Return (x, y) of the center of cell containing provided text 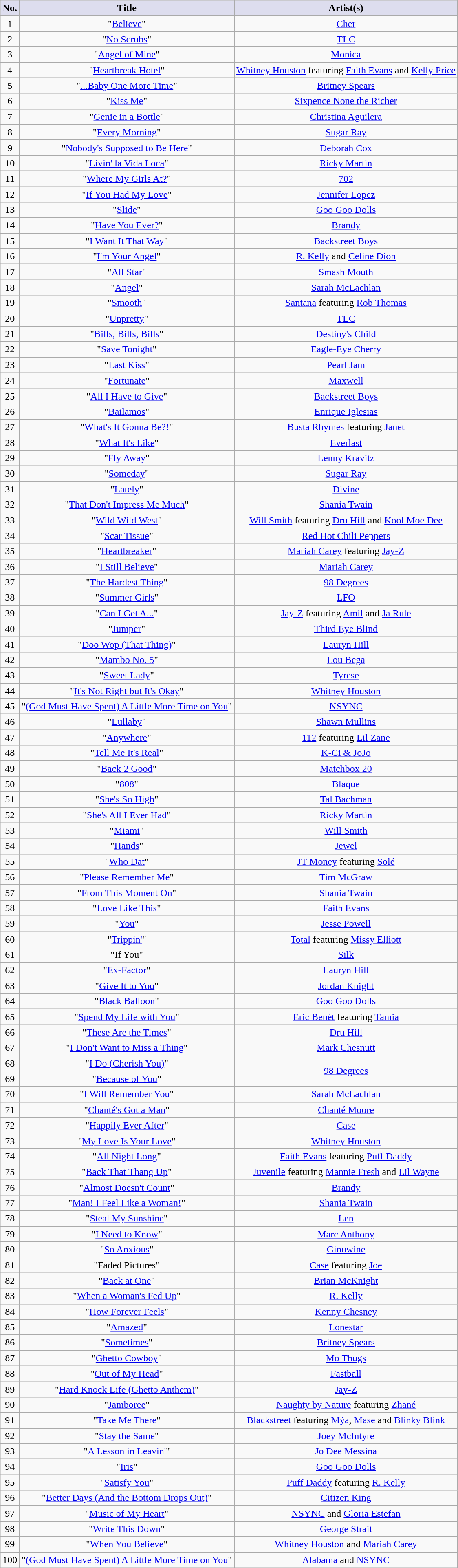
Citizen King (346, 1498)
56 (10, 877)
34 (10, 536)
Chanté Moore (346, 1110)
Title (127, 8)
Case featuring Joe (346, 1265)
Ginuwine (346, 1250)
31 (10, 489)
52 (10, 815)
Shawn Mullins (346, 722)
Juvenile featuring Mannie Fresh and Lil Wayne (346, 1172)
Smash Mouth (346, 272)
Brian McKnight (346, 1281)
Enrique Iglesias (346, 411)
"Save Tonight" (127, 349)
62 (10, 970)
Jordan Knight (346, 986)
"The Hardest Thing" (127, 582)
40 (10, 629)
112 featuring Lil Zane (346, 738)
27 (10, 427)
21 (10, 334)
"Lately" (127, 489)
6 (10, 101)
"I Do (Cherish You)" (127, 1063)
K-Ci & JoJo (346, 753)
"It's Not Right but It's Okay" (127, 691)
Eric Benét featuring Tamia (346, 1017)
42 (10, 660)
"If You Had My Love" (127, 194)
"That Don't Impress Me Much" (127, 505)
Maxwell (346, 380)
47 (10, 738)
"Ghetto Cowboy" (127, 1358)
"Back That Thang Up" (127, 1172)
Christina Aguilera (346, 117)
Jay-Z featuring Amil and Ja Rule (346, 613)
54 (10, 846)
702 (346, 179)
95 (10, 1482)
9 (10, 148)
72 (10, 1125)
78 (10, 1219)
"Write This Down" (127, 1529)
"Kiss Me" (127, 101)
"Back 2 Good" (127, 769)
Everlast (346, 442)
"Can I Get A..." (127, 613)
Deborah Cox (346, 148)
"Nobody's Supposed to Be Here" (127, 148)
Divine (346, 489)
"Hands" (127, 846)
41 (10, 644)
Monica (346, 55)
65 (10, 1017)
30 (10, 474)
"Hard Knock Life (Ghetto Anthem)" (127, 1389)
"Who Dat" (127, 861)
39 (10, 613)
Marc Anthony (346, 1234)
Tyrese (346, 675)
"Back at One" (127, 1281)
14 (10, 225)
82 (10, 1281)
26 (10, 411)
76 (10, 1188)
Mariah Carey featuring Jay-Z (346, 551)
98 (10, 1529)
79 (10, 1234)
"These Are the Times" (127, 1032)
"When You Believe" (127, 1544)
"Fortunate" (127, 380)
Mark Chesnutt (346, 1048)
99 (10, 1544)
"Slide" (127, 210)
"Ex-Factor" (127, 970)
Jay-Z (346, 1389)
15 (10, 241)
"Jumper" (127, 629)
"I Don't Want to Miss a Thing" (127, 1048)
35 (10, 551)
"I Want It That Way" (127, 241)
"Tell Me It's Real" (127, 753)
80 (10, 1250)
"Better Days (And the Bottom Drops Out)" (127, 1498)
"Smooth" (127, 303)
53 (10, 830)
Will Smith featuring Dru Hill and Kool Moe Dee (346, 520)
"My Love Is Your Love" (127, 1141)
"Have You Ever?" (127, 225)
100 (10, 1560)
77 (10, 1203)
Jewel (346, 846)
"I Will Remember You" (127, 1094)
"If You" (127, 955)
"Angel of Mine" (127, 55)
67 (10, 1048)
"Summer Girls" (127, 598)
LFO (346, 598)
"...Baby One More Time" (127, 86)
"No Scrubs" (127, 39)
57 (10, 892)
86 (10, 1343)
8 (10, 132)
Lenny Kravitz (346, 458)
81 (10, 1265)
"Stay the Same" (127, 1435)
"Because of You" (127, 1079)
3 (10, 55)
NSYNC and Gloria Estefan (346, 1513)
22 (10, 349)
"Genie in a Bottle" (127, 117)
"Bills, Bills, Bills" (127, 334)
25 (10, 396)
Destiny's Child (346, 334)
"Faded Pictures" (127, 1265)
11 (10, 179)
64 (10, 1001)
29 (10, 458)
38 (10, 598)
Mo Thugs (346, 1358)
97 (10, 1513)
Len (346, 1219)
Dru Hill (346, 1032)
"Spend My Life with You" (127, 1017)
18 (10, 287)
20 (10, 318)
12 (10, 194)
"Sweet Lady" (127, 675)
"When a Woman's Fed Up" (127, 1296)
Naughty by Nature featuring Zhané (346, 1405)
"Heartbreaker" (127, 551)
2 (10, 39)
Pearl Jam (346, 365)
"Bailamos" (127, 411)
Jo Dee Messina (346, 1451)
92 (10, 1435)
"Please Remember Me" (127, 877)
Santana featuring Rob Thomas (346, 303)
"Scar Tissue" (127, 536)
Eagle-Eye Cherry (346, 349)
84 (10, 1312)
Red Hot Chili Peppers (346, 536)
Matchbox 20 (346, 769)
"Miami" (127, 830)
55 (10, 861)
"All Star" (127, 272)
"A Lesson in Leavin'" (127, 1451)
70 (10, 1094)
"Every Morning" (127, 132)
"Lullaby" (127, 722)
59 (10, 923)
"Steal My Sunshine" (127, 1219)
"From This Moment On" (127, 892)
73 (10, 1141)
60 (10, 939)
"You" (127, 923)
"Almost Doesn't Count" (127, 1188)
NSYNC (346, 707)
Jesse Powell (346, 923)
43 (10, 675)
75 (10, 1172)
"What It's Like" (127, 442)
89 (10, 1389)
Silk (346, 955)
Blackstreet featuring Mýa, Mase and Blinky Blink (346, 1420)
74 (10, 1156)
91 (10, 1420)
Puff Daddy featuring R. Kelly (346, 1482)
32 (10, 505)
16 (10, 256)
"Man! I Feel Like a Woman!" (127, 1203)
Joey McIntyre (346, 1435)
33 (10, 520)
Lonestar (346, 1327)
58 (10, 908)
68 (10, 1063)
Fastball (346, 1374)
"Out of My Head" (127, 1374)
"Take Me There" (127, 1420)
"Black Balloon" (127, 1001)
1 (10, 24)
Faith Evans (346, 908)
"Angel" (127, 287)
"Give It to You" (127, 986)
"Wild Wild West" (127, 520)
Whitney Houston featuring Faith Evans and Kelly Price (346, 70)
49 (10, 769)
"Iris" (127, 1467)
4 (10, 70)
13 (10, 210)
Lou Bega (346, 660)
93 (10, 1451)
23 (10, 365)
83 (10, 1296)
"Love Like This" (127, 908)
Will Smith (346, 830)
"I Still Believe" (127, 567)
Alabama and NSYNC (346, 1560)
"She's So High" (127, 799)
"Satisfy You" (127, 1482)
Whitney Houston and Mariah Carey (346, 1544)
7 (10, 117)
90 (10, 1405)
"Fly Away" (127, 458)
Tim McGraw (346, 877)
44 (10, 691)
"How Forever Feels" (127, 1312)
"What's It Gonna Be?!" (127, 427)
"Sometimes" (127, 1343)
JT Money featuring Solé (346, 861)
"Someday" (127, 474)
63 (10, 986)
R. Kelly and Celine Dion (346, 256)
5 (10, 86)
"Music of My Heart" (127, 1513)
Faith Evans featuring Puff Daddy (346, 1156)
66 (10, 1032)
"So Anxious" (127, 1250)
"Heartbreak Hotel" (127, 70)
"Where My Girls At?" (127, 179)
"Last Kiss" (127, 365)
50 (10, 784)
88 (10, 1374)
"Amazed" (127, 1327)
Jennifer Lopez (346, 194)
Case (346, 1125)
"808" (127, 784)
Mariah Carey (346, 567)
Tal Bachman (346, 799)
"Happily Ever After" (127, 1125)
Cher (346, 24)
Blaque (346, 784)
Kenny Chesney (346, 1312)
George Strait (346, 1529)
17 (10, 272)
48 (10, 753)
No. (10, 8)
"Chanté's Got a Man" (127, 1110)
"I Need to Know" (127, 1234)
"Believe" (127, 24)
Third Eye Blind (346, 629)
Artist(s) (346, 8)
24 (10, 380)
Sixpence None the Richer (346, 101)
71 (10, 1110)
"Anywhere" (127, 738)
"Jamboree" (127, 1405)
85 (10, 1327)
61 (10, 955)
"All I Have to Give" (127, 396)
46 (10, 722)
Busta Rhymes featuring Janet (346, 427)
36 (10, 567)
"I'm Your Angel" (127, 256)
10 (10, 163)
"Doo Wop (That Thing)" (127, 644)
19 (10, 303)
69 (10, 1079)
"Livin' la Vida Loca" (127, 163)
Total featuring Missy Elliott (346, 939)
94 (10, 1467)
96 (10, 1498)
45 (10, 707)
"Mambo No. 5" (127, 660)
"She's All I Ever Had" (127, 815)
"Trippin'" (127, 939)
"All Night Long" (127, 1156)
"Unpretty" (127, 318)
37 (10, 582)
51 (10, 799)
R. Kelly (346, 1296)
28 (10, 442)
87 (10, 1358)
